Detect which cell encompasses the target text, then output its (x, y) center coordinate. 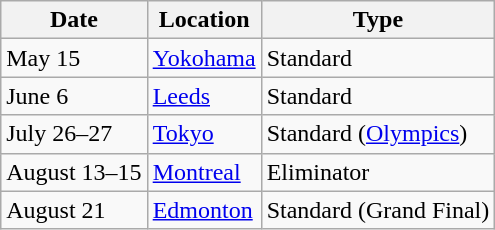
August 13–15 (74, 172)
July 26–27 (74, 134)
August 21 (74, 210)
Date (74, 20)
Edmonton (204, 210)
Type (378, 20)
Tokyo (204, 134)
Eliminator (378, 172)
May 15 (74, 58)
Location (204, 20)
Standard (Olympics) (378, 134)
Leeds (204, 96)
Yokohama (204, 58)
Montreal (204, 172)
Standard (Grand Final) (378, 210)
June 6 (74, 96)
